For the text-containing cell, return its midpoint in [x, y] coordinate format. 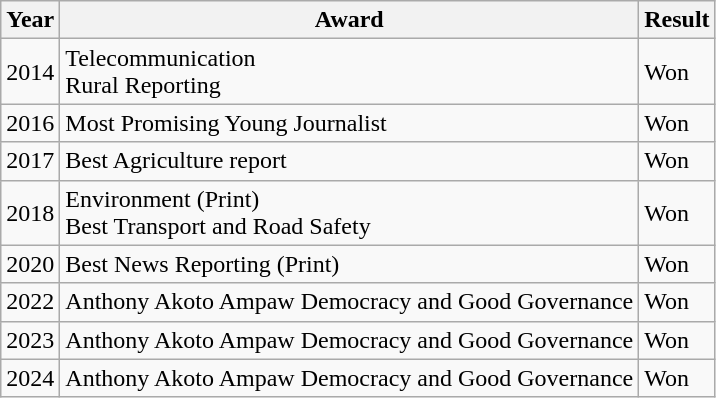
2014 [30, 72]
Year [30, 20]
Best Agriculture report [350, 161]
2018 [30, 212]
2020 [30, 264]
2022 [30, 302]
2023 [30, 340]
Result [677, 20]
2017 [30, 161]
Best News Reporting (Print) [350, 264]
Environment (Print)Best Transport and Road Safety [350, 212]
Most Promising Young Journalist [350, 123]
TelecommunicationRural Reporting [350, 72]
Award [350, 20]
2024 [30, 378]
2016 [30, 123]
